Scan for the cell matching the given text and deliver its (X, Y) coordinate at center. 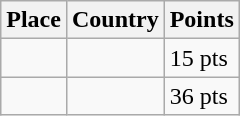
36 pts (202, 96)
Country (115, 20)
Place (34, 20)
15 pts (202, 58)
Points (202, 20)
